Detect which cell encompasses the target text, then output its (X, Y) center coordinate. 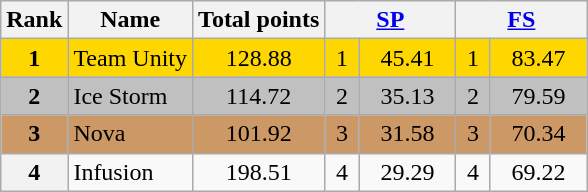
114.72 (259, 96)
45.41 (408, 58)
79.59 (538, 96)
29.29 (408, 172)
Rank (34, 20)
SP (390, 20)
Nova (130, 134)
198.51 (259, 172)
Infusion (130, 172)
Team Unity (130, 58)
128.88 (259, 58)
Total points (259, 20)
101.92 (259, 134)
69.22 (538, 172)
83.47 (538, 58)
Name (130, 20)
FS (522, 20)
Ice Storm (130, 96)
31.58 (408, 134)
35.13 (408, 96)
70.34 (538, 134)
